Return the [X, Y] coordinate for the center point of the cell that contains the specified text.  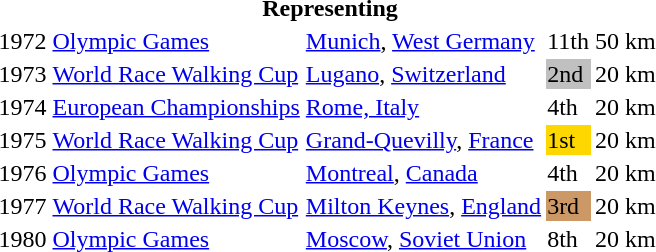
Munich, West Germany [423, 41]
2nd [568, 74]
3rd [568, 206]
Montreal, Canada [423, 173]
Milton Keynes, England [423, 206]
1st [568, 140]
11th [568, 41]
Rome, Italy [423, 107]
Lugano, Switzerland [423, 74]
Grand-Quevilly, France [423, 140]
European Championships [176, 107]
